Scan for the cell matching the given text and deliver its (x, y) coordinate at center. 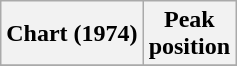
Chart (1974) (72, 34)
Peakposition (189, 34)
